Return the (X, Y) coordinate for the center point of the cell that contains the specified text.  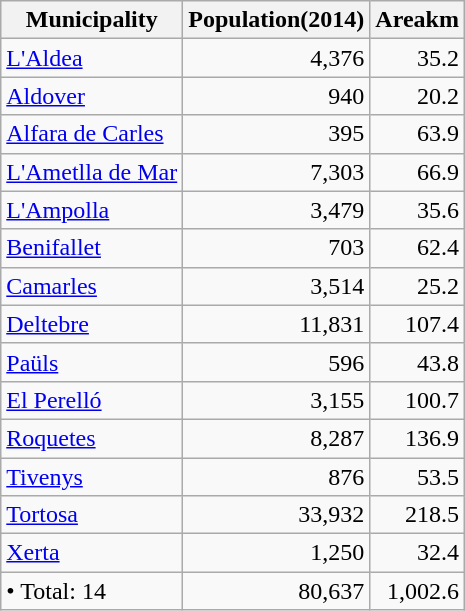
62.4 (418, 248)
35.2 (418, 58)
El Perelló (92, 400)
395 (276, 134)
• Total: 14 (92, 591)
53.5 (418, 477)
Tivenys (92, 477)
940 (276, 96)
Deltebre (92, 324)
32.4 (418, 553)
Tortosa (92, 515)
100.7 (418, 400)
33,932 (276, 515)
Camarles (92, 286)
66.9 (418, 172)
L'Ampolla (92, 210)
3,155 (276, 400)
Municipality (92, 20)
L'Aldea (92, 58)
20.2 (418, 96)
3,514 (276, 286)
596 (276, 362)
Paüls (92, 362)
703 (276, 248)
7,303 (276, 172)
Aldover (92, 96)
4,376 (276, 58)
25.2 (418, 286)
63.9 (418, 134)
Alfara de Carles (92, 134)
Population(2014) (276, 20)
Xerta (92, 553)
43.8 (418, 362)
L'Ametlla de Mar (92, 172)
35.6 (418, 210)
11,831 (276, 324)
80,637 (276, 591)
218.5 (418, 515)
Areakm (418, 20)
3,479 (276, 210)
Roquetes (92, 438)
107.4 (418, 324)
Benifallet (92, 248)
1,250 (276, 553)
876 (276, 477)
136.9 (418, 438)
1,002.6 (418, 591)
8,287 (276, 438)
